Locate the cell with the specified text and output its [X, Y] center coordinate. 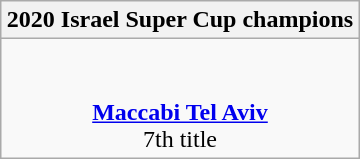
2020 Israel Super Cup champions [180, 20]
Maccabi Tel Aviv7th title [180, 98]
